Extract the (x, y) coordinate from the center of the cell holding the provided text.  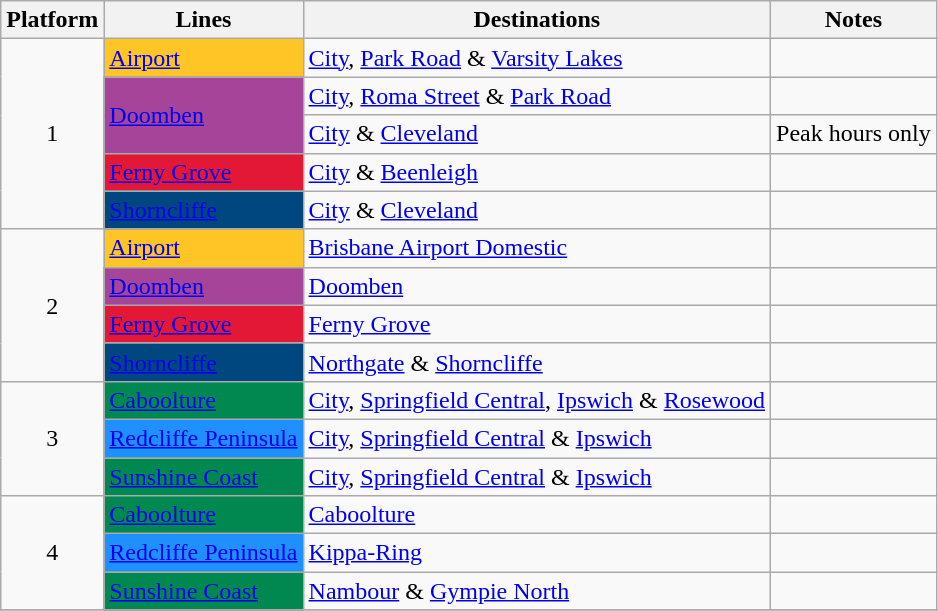
Destinations (537, 20)
Platform (52, 20)
Brisbane Airport Domestic (537, 248)
Kippa-Ring (537, 553)
Northgate & Shorncliffe (537, 362)
Nambour & Gympie North (537, 591)
1 (52, 134)
3 (52, 438)
Peak hours only (854, 134)
City, Park Road & Varsity Lakes (537, 58)
Lines (204, 20)
City & Beenleigh (537, 172)
4 (52, 553)
2 (52, 305)
City, Roma Street & Park Road (537, 96)
City, Springfield Central, Ipswich & Rosewood (537, 400)
Notes (854, 20)
